Provide the (x, y) coordinate of the cell's center where the given text is located.  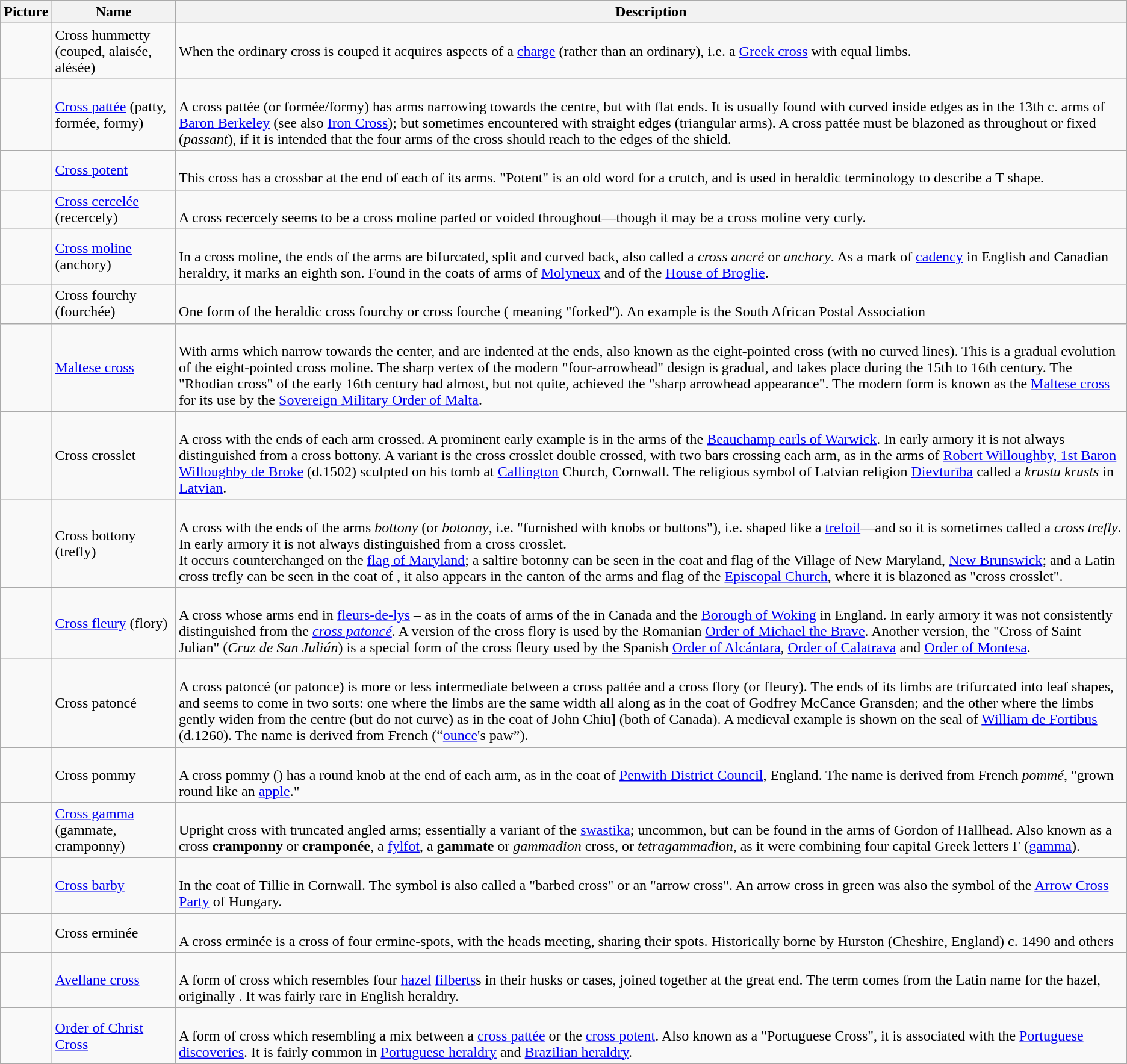
One form of the heraldic cross fourchy or cross fourche ( meaning "forked"). An example is the South African Postal Association (651, 303)
Cross potent (114, 170)
Cross fourchy (fourchée) (114, 303)
Maltese cross (114, 367)
Cross cercelée (recercely) (114, 210)
Cross crosslet (114, 455)
When the ordinary cross is couped it acquires aspects of a charge (rather than an ordinary), i.e. a Greek cross with equal limbs. (651, 51)
Picture (26, 12)
Cross fleury (flory) (114, 623)
Order of Christ Cross (114, 1036)
Name (114, 12)
Cross pattée (patty, formée, formy) (114, 114)
Cross barby (114, 886)
Cross bottony (trefly) (114, 543)
Cross pommy (114, 774)
Cross gamma (gammate, cramponny) (114, 830)
Cross patoncé (114, 703)
Cross moline (anchory) (114, 257)
Cross erminée (114, 933)
A cross recercely seems to be a cross moline parted or voided throughout—though it may be a cross moline very curly. (651, 210)
Description (651, 12)
Avellane cross (114, 980)
Cross hummetty (couped, alaisée, alésée) (114, 51)
